Output the [X, Y] coordinate of the center of the cell containing the given text.  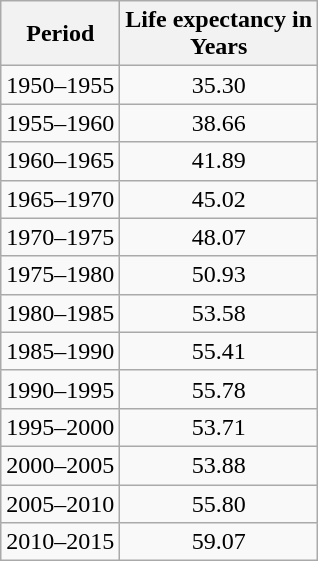
2010–2015 [60, 542]
1975–1980 [60, 275]
2005–2010 [60, 503]
1960–1965 [60, 161]
1965–1970 [60, 199]
55.80 [219, 503]
1955–1960 [60, 123]
45.02 [219, 199]
1950–1955 [60, 85]
53.88 [219, 465]
53.71 [219, 427]
1990–1995 [60, 389]
48.07 [219, 237]
Life expectancy inYears [219, 34]
1995–2000 [60, 427]
41.89 [219, 161]
1970–1975 [60, 237]
35.30 [219, 85]
55.78 [219, 389]
59.07 [219, 542]
2000–2005 [60, 465]
1980–1985 [60, 313]
50.93 [219, 275]
1985–1990 [60, 351]
53.58 [219, 313]
Period [60, 34]
55.41 [219, 351]
38.66 [219, 123]
